Detect which cell encompasses the target text, then output its (X, Y) center coordinate. 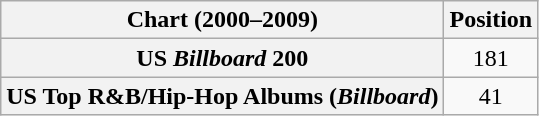
US Billboard 200 (222, 58)
181 (491, 58)
US Top R&B/Hip-Hop Albums (Billboard) (222, 96)
Chart (2000–2009) (222, 20)
41 (491, 96)
Position (491, 20)
